Detect which cell encompasses the target text, then output its [x, y] center coordinate. 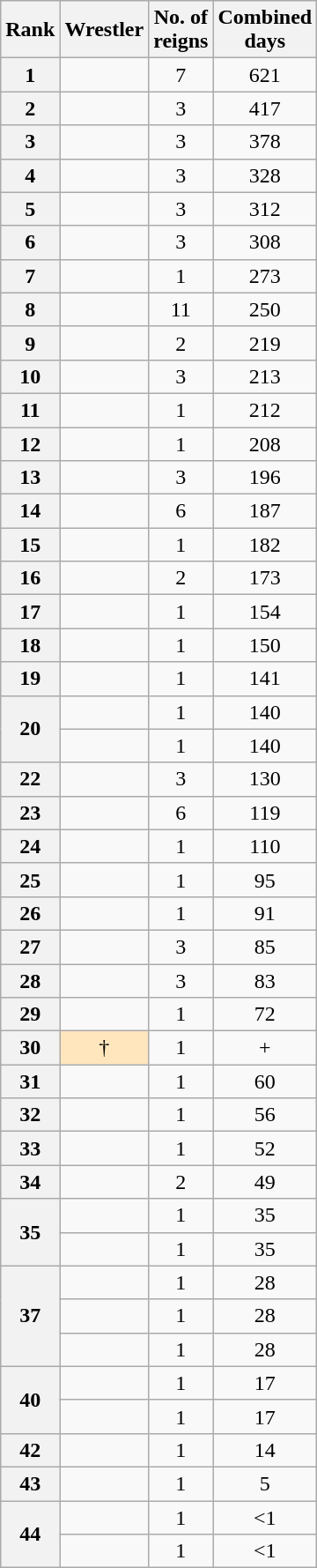
15 [30, 545]
150 [265, 645]
34 [30, 1182]
49 [265, 1182]
† [104, 1048]
13 [30, 478]
110 [265, 846]
213 [265, 376]
273 [265, 276]
9 [30, 343]
18 [30, 645]
187 [265, 511]
27 [30, 947]
378 [265, 142]
30 [30, 1048]
23 [30, 813]
No. ofreigns [181, 30]
4 [30, 175]
20 [30, 729]
328 [265, 175]
182 [265, 545]
312 [265, 209]
219 [265, 343]
19 [30, 679]
95 [265, 880]
12 [30, 443]
16 [30, 578]
42 [30, 1450]
Combineddays [265, 30]
40 [30, 1400]
33 [30, 1148]
119 [265, 813]
621 [265, 75]
250 [265, 309]
83 [265, 981]
Wrestler [104, 30]
29 [30, 1014]
24 [30, 846]
212 [265, 410]
141 [265, 679]
72 [265, 1014]
308 [265, 242]
+ [265, 1048]
8 [30, 309]
44 [30, 1534]
22 [30, 779]
52 [265, 1148]
26 [30, 913]
32 [30, 1115]
85 [265, 947]
154 [265, 612]
43 [30, 1483]
31 [30, 1081]
10 [30, 376]
196 [265, 478]
130 [265, 779]
417 [265, 108]
37 [30, 1316]
60 [265, 1081]
208 [265, 443]
25 [30, 880]
91 [265, 913]
173 [265, 578]
56 [265, 1115]
Rank [30, 30]
